Search for the cell housing the specified text and yield its [x, y] center coordinate. 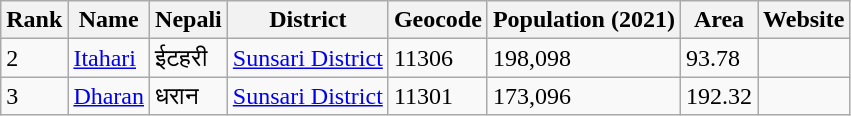
Dharan [109, 96]
Rank [34, 20]
Itahari [109, 58]
District [308, 20]
Website [804, 20]
Area [718, 20]
ईटहरी [189, 58]
11301 [438, 96]
192.32 [718, 96]
93.78 [718, 58]
Nepali [189, 20]
धरान [189, 96]
11306 [438, 58]
Name [109, 20]
3 [34, 96]
Geocode [438, 20]
2 [34, 58]
173,096 [584, 96]
Population (2021) [584, 20]
198,098 [584, 58]
